Output the [X, Y] coordinate of the center of the cell containing the given text.  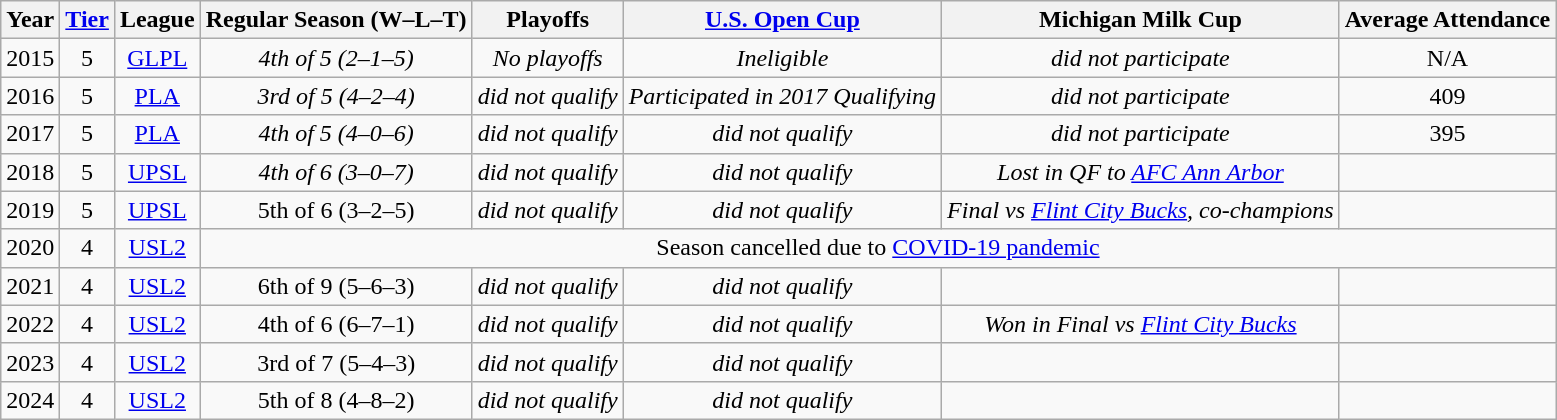
U.S. Open Cup [782, 20]
Michigan Milk Cup [1141, 20]
5th of 6 (3–2–5) [336, 210]
2019 [30, 210]
4th of 6 (3–0–7) [336, 172]
2023 [30, 362]
N/A [1448, 58]
Lost in QF to AFC Ann Arbor [1141, 172]
2016 [30, 96]
Won in Final vs Flint City Bucks [1141, 324]
Participated in 2017 Qualifying [782, 96]
4th of 5 (2–1–5) [336, 58]
2017 [30, 134]
395 [1448, 134]
3rd of 7 (5–4–3) [336, 362]
GLPL [157, 58]
No playoffs [548, 58]
5th of 8 (4–8–2) [336, 400]
Ineligible [782, 58]
2018 [30, 172]
409 [1448, 96]
League [157, 20]
Tier [88, 20]
2022 [30, 324]
6th of 9 (5–6–3) [336, 286]
2024 [30, 400]
Final vs Flint City Bucks, co-champions [1141, 210]
Regular Season (W–L–T) [336, 20]
2021 [30, 286]
Average Attendance [1448, 20]
2020 [30, 248]
3rd of 5 (4–2–4) [336, 96]
4th of 6 (6–7–1) [336, 324]
Year [30, 20]
4th of 5 (4–0–6) [336, 134]
Playoffs [548, 20]
2015 [30, 58]
Season cancelled due to COVID-19 pandemic [878, 248]
